Pinpoint the cell where the given text exists, returning its [x, y] midpoint coordinate. 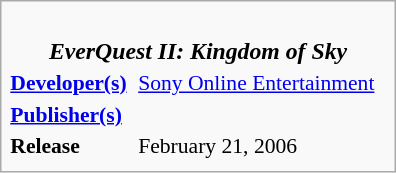
Publisher(s) [72, 114]
Sony Online Entertainment [262, 83]
February 21, 2006 [262, 146]
Release [72, 146]
EverQuest II: Kingdom of Sky [198, 38]
Developer(s) [72, 83]
